Scan for the cell matching the given text and deliver its [X, Y] coordinate at center. 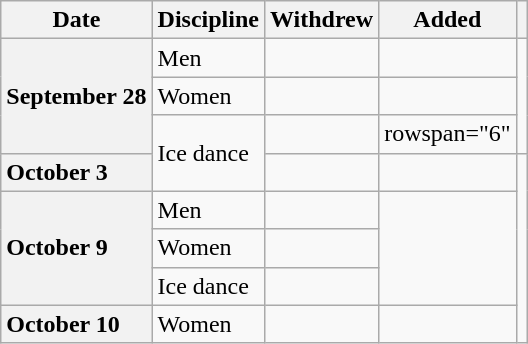
Added [448, 20]
October 9 [76, 248]
Date [76, 20]
rowspan="6" [448, 134]
Discipline [208, 20]
Withdrew [321, 20]
September 28 [76, 96]
October 10 [76, 324]
October 3 [76, 172]
